Locate the cell with the specified text and output its [X, Y] center coordinate. 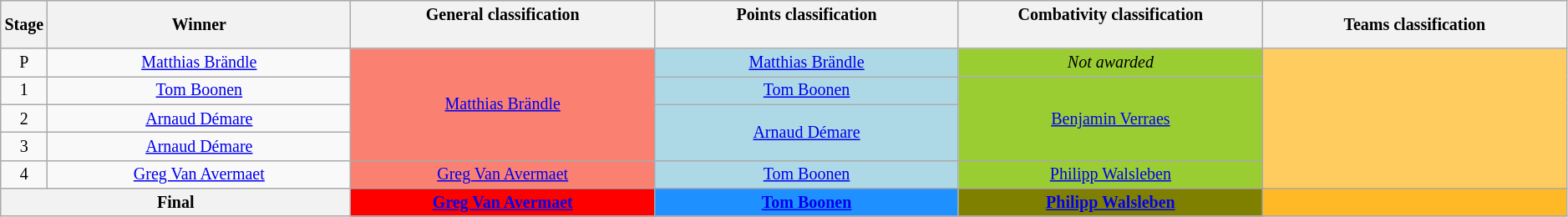
P [24, 63]
Teams classification [1414, 25]
3 [24, 147]
2 [24, 119]
Stage [24, 25]
4 [24, 174]
Points classification [807, 25]
Final [175, 202]
Not awarded [1110, 63]
Combativity classification [1110, 25]
1 [24, 90]
General classification [503, 25]
Benjamin Verraes [1110, 119]
Winner [199, 25]
